Locate the cell with the specified text and output its [x, y] center coordinate. 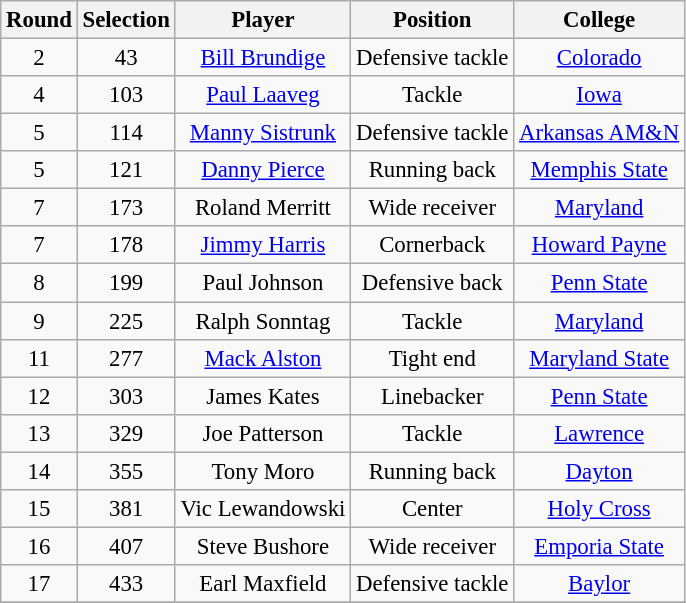
Colorado [600, 58]
4 [39, 95]
114 [126, 133]
178 [126, 245]
Tony Moro [263, 471]
Mack Alston [263, 358]
8 [39, 283]
Holy Cross [600, 509]
Baylor [600, 584]
Center [432, 509]
17 [39, 584]
Earl Maxfield [263, 584]
11 [39, 358]
Player [263, 20]
Vic Lewandowski [263, 509]
Maryland State [600, 358]
Cornerback [432, 245]
Round [39, 20]
James Kates [263, 396]
329 [126, 433]
Tight end [432, 358]
Memphis State [600, 170]
103 [126, 95]
381 [126, 509]
Arkansas AM&N [600, 133]
Manny Sistrunk [263, 133]
15 [39, 509]
16 [39, 546]
Danny Pierce [263, 170]
14 [39, 471]
Howard Payne [600, 245]
Steve Bushore [263, 546]
Emporia State [600, 546]
12 [39, 396]
Ralph Sonntag [263, 321]
College [600, 20]
2 [39, 58]
Jimmy Harris [263, 245]
Joe Patterson [263, 433]
407 [126, 546]
13 [39, 433]
Paul Johnson [263, 283]
303 [126, 396]
Roland Merritt [263, 208]
Dayton [600, 471]
43 [126, 58]
225 [126, 321]
Defensive back [432, 283]
9 [39, 321]
Selection [126, 20]
Bill Brundige [263, 58]
355 [126, 471]
Position [432, 20]
173 [126, 208]
Iowa [600, 95]
Paul Laaveg [263, 95]
277 [126, 358]
433 [126, 584]
Linebacker [432, 396]
121 [126, 170]
Lawrence [600, 433]
199 [126, 283]
